Identify which cell holds the provided text, then report its (X, Y) central coordinate. 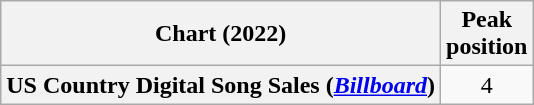
US Country Digital Song Sales (Billboard) (221, 85)
Peakposition (487, 34)
4 (487, 85)
Chart (2022) (221, 34)
